Provide the (X, Y) coordinate of the cell's center where the given text is located.  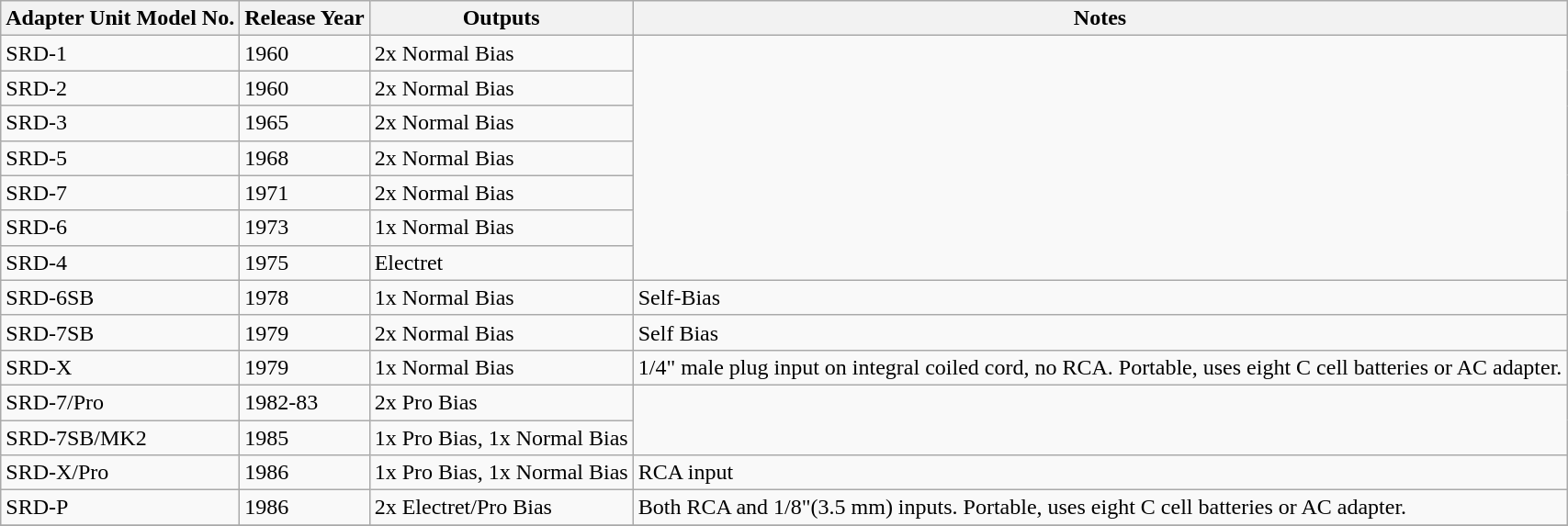
SRD-1 (120, 53)
Outputs (502, 18)
1975 (305, 263)
SRD-7SB/MK2 (120, 438)
1965 (305, 123)
1973 (305, 228)
Both RCA and 1/8"(3.5 mm) inputs. Portable, uses eight C cell batteries or AC adapter. (1100, 508)
Self-Bias (1100, 297)
SRD-7SB (120, 332)
SRD-7/Pro (120, 402)
1971 (305, 193)
1/4" male plug input on integral coiled cord, no RCA. Portable, uses eight C cell batteries or AC adapter. (1100, 367)
2x Electret/Pro Bias (502, 508)
Electret (502, 263)
1985 (305, 438)
SRD-6SB (120, 297)
1982-83 (305, 402)
SRD-6 (120, 228)
SRD-X (120, 367)
SRD-P (120, 508)
SRD-X/Pro (120, 473)
Release Year (305, 18)
Adapter Unit Model No. (120, 18)
1978 (305, 297)
SRD-3 (120, 123)
SRD-2 (120, 88)
Self Bias (1100, 332)
SRD-4 (120, 263)
1968 (305, 158)
SRD-5 (120, 158)
Notes (1100, 18)
2x Pro Bias (502, 402)
RCA input (1100, 473)
SRD-7 (120, 193)
